Determine the [x, y] coordinate at the center of the cell enclosing the given text.  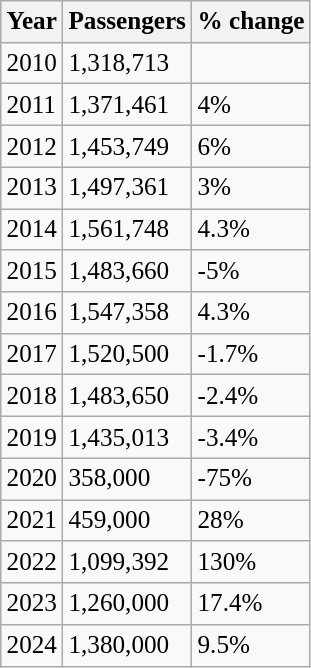
9.5% [252, 645]
2012 [32, 146]
1,483,650 [128, 396]
-3.4% [252, 437]
2017 [32, 354]
17.4% [252, 604]
-75% [252, 479]
4% [252, 105]
-2.4% [252, 396]
1,380,000 [128, 645]
2013 [32, 188]
% change [252, 22]
2016 [32, 313]
6% [252, 146]
358,000 [128, 479]
2019 [32, 437]
1,497,361 [128, 188]
1,371,461 [128, 105]
Passengers [128, 22]
2011 [32, 105]
2018 [32, 396]
1,260,000 [128, 604]
-5% [252, 271]
-1.7% [252, 354]
2014 [32, 229]
1,318,713 [128, 63]
1,547,358 [128, 313]
1,561,748 [128, 229]
3% [252, 188]
1,435,013 [128, 437]
1,099,392 [128, 562]
2023 [32, 604]
2021 [32, 520]
1,520,500 [128, 354]
2010 [32, 63]
1,483,660 [128, 271]
130% [252, 562]
2022 [32, 562]
459,000 [128, 520]
28% [252, 520]
2015 [32, 271]
Year [32, 22]
1,453,749 [128, 146]
2020 [32, 479]
2024 [32, 645]
